For the text-containing cell, return its midpoint in (x, y) coordinate format. 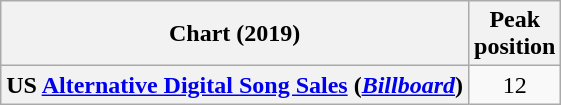
12 (515, 85)
US Alternative Digital Song Sales (Billboard) (235, 85)
Peakposition (515, 34)
Chart (2019) (235, 34)
